Scan for the cell matching the given text and deliver its (x, y) coordinate at center. 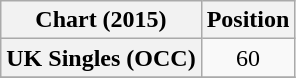
60 (248, 58)
Chart (2015) (101, 20)
Position (248, 20)
UK Singles (OCC) (101, 58)
